Determine the [x, y] coordinate at the center of the cell enclosing the given text.  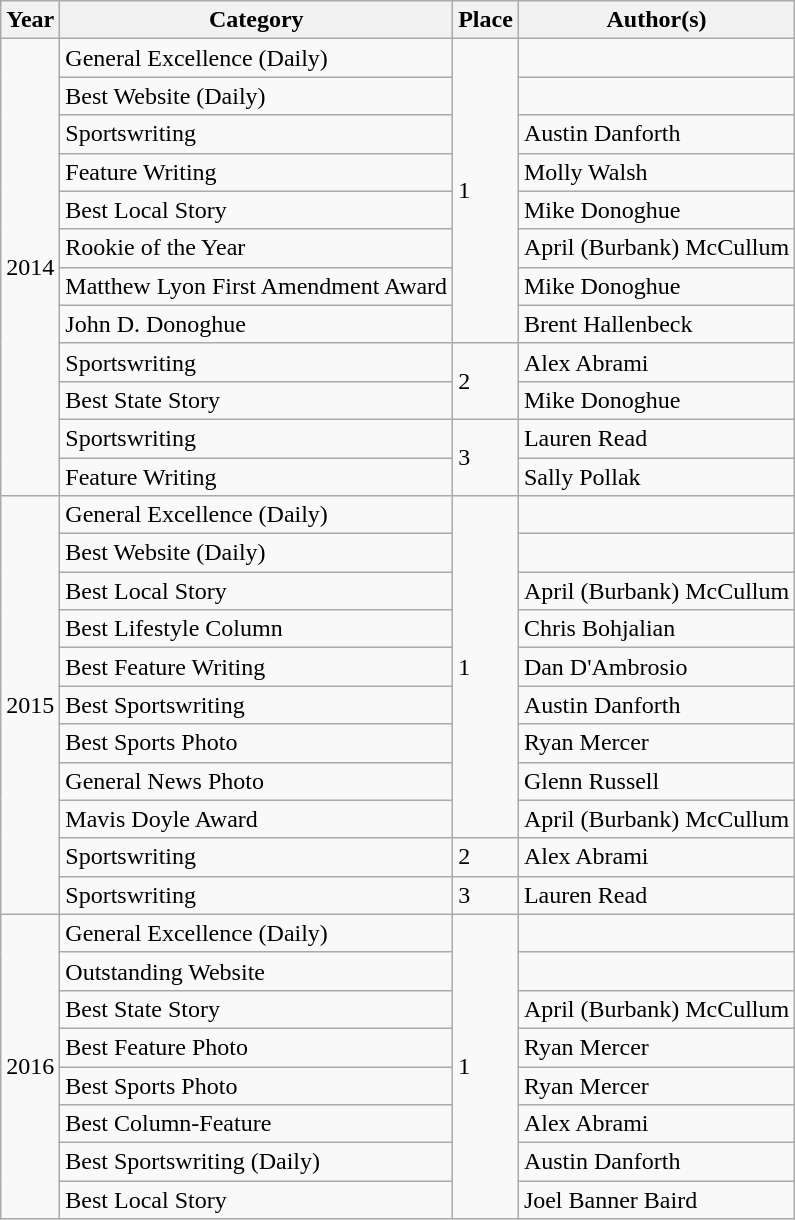
Sally Pollak [656, 477]
Best Lifestyle Column [256, 629]
Place [486, 20]
Molly Walsh [656, 172]
Brent Hallenbeck [656, 324]
Dan D'Ambrosio [656, 667]
Category [256, 20]
2016 [30, 1066]
Matthew Lyon First Amendment Award [256, 286]
Best Sportswriting (Daily) [256, 1162]
Mavis Doyle Award [256, 819]
Year [30, 20]
Rookie of the Year [256, 248]
General News Photo [256, 781]
2014 [30, 268]
Glenn Russell [656, 781]
John D. Donoghue [256, 324]
Best Sportswriting [256, 705]
Chris Bohjalian [656, 629]
2015 [30, 706]
Best Feature Writing [256, 667]
Joel Banner Baird [656, 1200]
Outstanding Website [256, 971]
Best Column-Feature [256, 1124]
Author(s) [656, 20]
Best Feature Photo [256, 1047]
